Scan for the cell matching the given text and deliver its (x, y) coordinate at center. 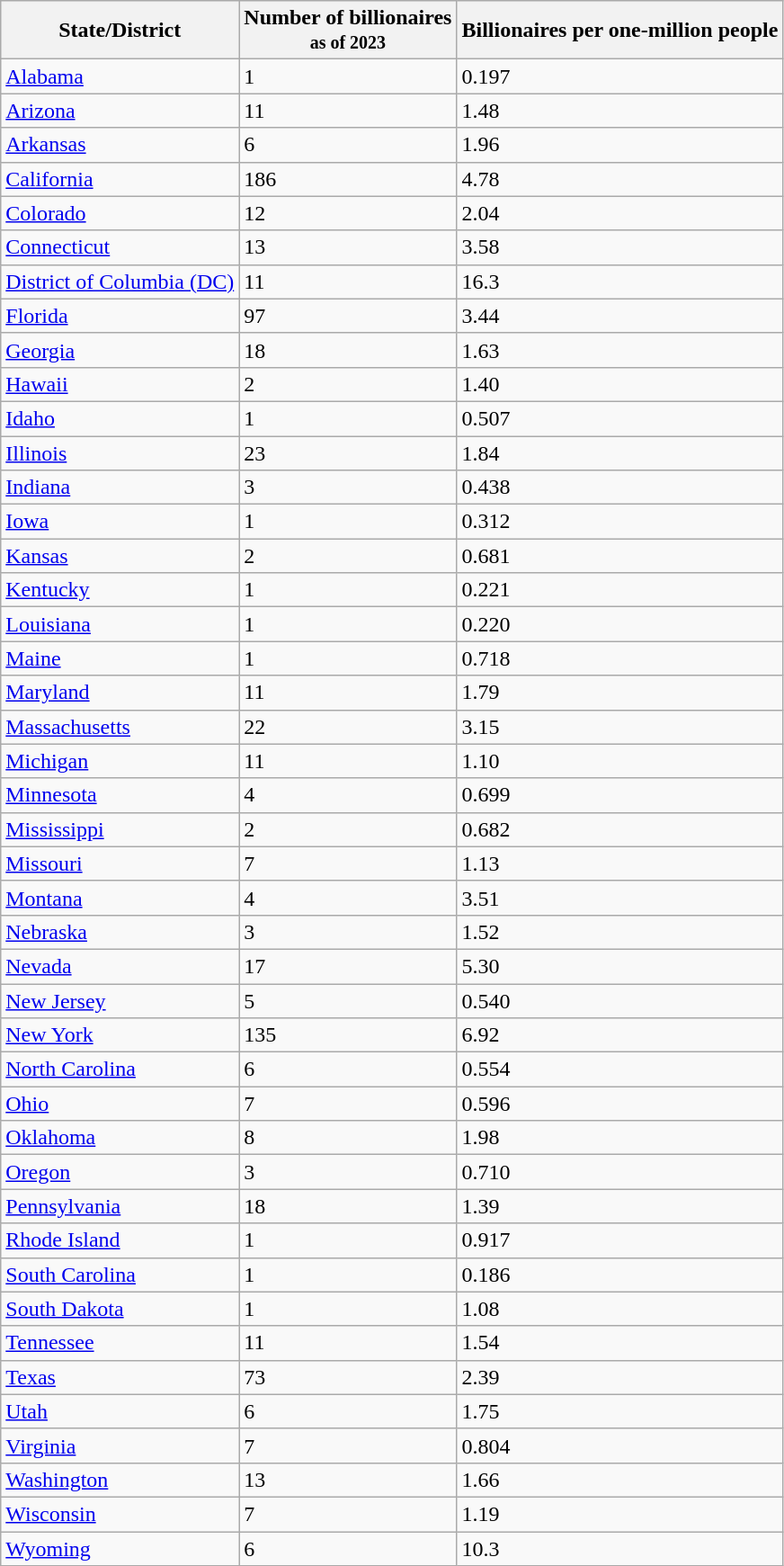
0.220 (620, 624)
6.92 (620, 1035)
Mississippi (120, 829)
0.438 (620, 488)
0.804 (620, 1445)
Hawaii (120, 384)
South Carolina (120, 1275)
0.718 (620, 658)
2.39 (620, 1377)
0.682 (620, 829)
0.596 (620, 1104)
1.39 (620, 1206)
Billionaires per one-million people (620, 31)
1.79 (620, 693)
Nevada (120, 966)
Wyoming (120, 1548)
Louisiana (120, 624)
1.98 (620, 1138)
3.44 (620, 316)
Colorado (120, 213)
135 (348, 1035)
3.58 (620, 247)
22 (348, 727)
Texas (120, 1377)
10.3 (620, 1548)
73 (348, 1377)
1.40 (620, 384)
17 (348, 966)
1.75 (620, 1411)
0.917 (620, 1240)
Pennsylvania (120, 1206)
3.15 (620, 727)
Wisconsin (120, 1514)
0.312 (620, 522)
12 (348, 213)
23 (348, 452)
4.78 (620, 179)
0.186 (620, 1275)
Alabama (120, 76)
5.30 (620, 966)
New Jersey (120, 1001)
Number of billionairesas of 2023 (348, 31)
0.681 (620, 556)
State/District (120, 31)
Michigan (120, 761)
Rhode Island (120, 1240)
1.08 (620, 1309)
Minnesota (120, 795)
Massachusetts (120, 727)
1.48 (620, 111)
District of Columbia (DC) (120, 282)
Arkansas (120, 145)
0.197 (620, 76)
0.554 (620, 1069)
North Carolina (120, 1069)
Ohio (120, 1104)
1.66 (620, 1480)
Iowa (120, 522)
Missouri (120, 864)
0.507 (620, 418)
Maine (120, 658)
16.3 (620, 282)
5 (348, 1001)
1.52 (620, 932)
Kentucky (120, 590)
New York (120, 1035)
Virginia (120, 1445)
1.84 (620, 452)
Utah (120, 1411)
3.51 (620, 898)
1.13 (620, 864)
Tennessee (120, 1343)
Indiana (120, 488)
Maryland (120, 693)
Connecticut (120, 247)
97 (348, 316)
Arizona (120, 111)
Illinois (120, 452)
8 (348, 1138)
Nebraska (120, 932)
2.04 (620, 213)
1.63 (620, 350)
California (120, 179)
Montana (120, 898)
Florida (120, 316)
0.221 (620, 590)
Kansas (120, 556)
0.699 (620, 795)
0.540 (620, 1001)
Georgia (120, 350)
1.54 (620, 1343)
1.96 (620, 145)
Washington (120, 1480)
Idaho (120, 418)
Oklahoma (120, 1138)
Oregon (120, 1172)
186 (348, 179)
0.710 (620, 1172)
South Dakota (120, 1309)
1.10 (620, 761)
1.19 (620, 1514)
